Scan for the cell matching the given text and deliver its (x, y) coordinate at center. 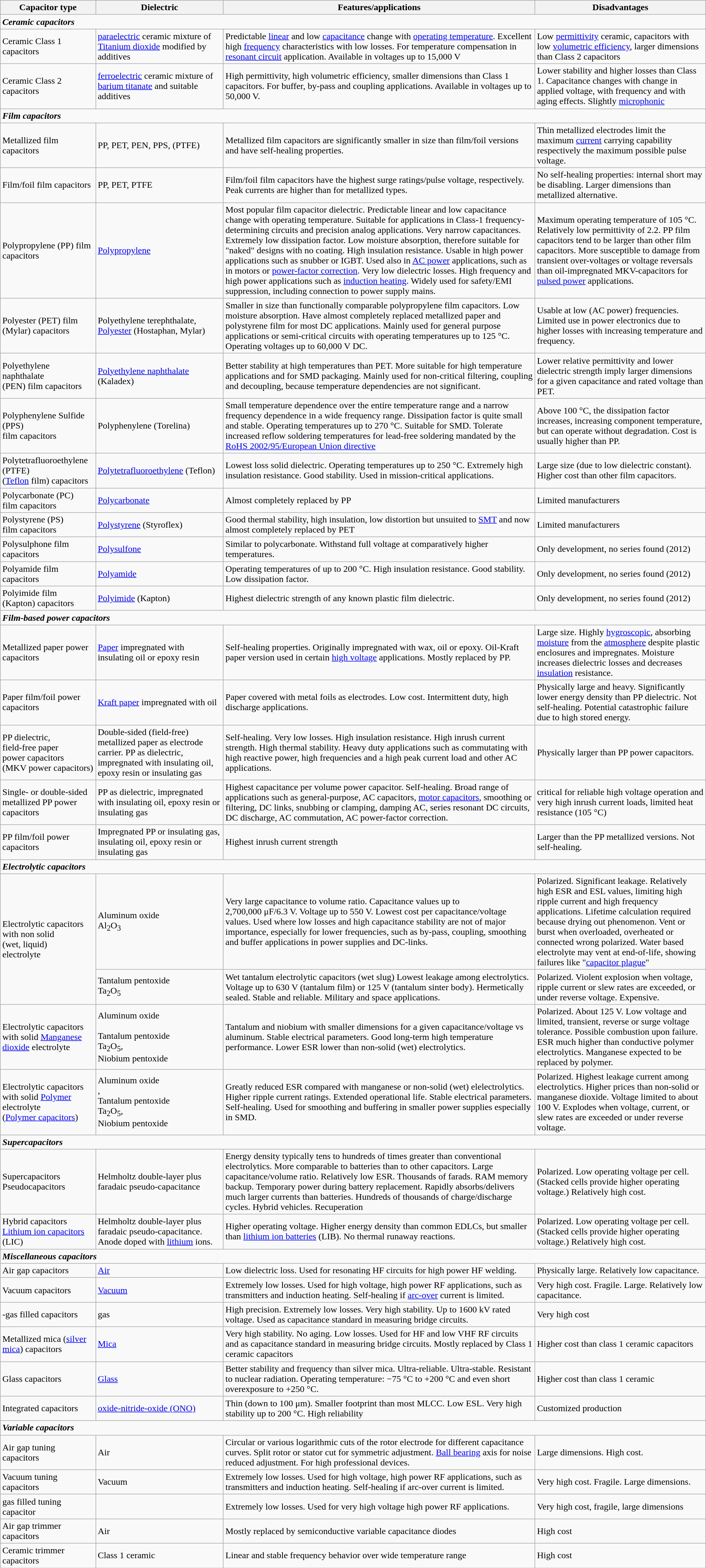
Polypropylene (160, 250)
Low dielectric loss. Used for resonating HF circuits for high power HF welding. (379, 1271)
Very high cost, fragile, large dimensions (620, 1506)
Glass (160, 1379)
Hybrid capacitors Lithium ion capacitors (LIC) (48, 1232)
Highest inrush current strength (379, 842)
gas filled tuning capacitor (48, 1506)
Polyethylene terephthalate, Polyester (Hostaphan, Mylar) (160, 326)
Polyethylene naphthalate (Kaladex) (160, 375)
Operating temperatures of up to 200 °C. High insulation resistance. Good stability. Low dissipation factor. (379, 574)
Helmholtz double-layer plus faradaic pseudo-capacitance. Anode doped with lithium ions. (160, 1232)
Large dimensions. High cost. (620, 1452)
Glass capacitors (48, 1379)
Metallized film capacitors are significantly smaller in size than film/foil versions and have self-healing properties. (379, 145)
Single- or double-sided metallized PP power capacitors (48, 802)
Double-sided (field-free) metallized paper as electrode carrier. PP as dielectric, impregnated with insulating oil, epoxy resin or insulating gas (160, 752)
Very high cost (620, 1315)
Ceramic Class 1 capacitors (48, 46)
Large size (due to low dielectric constant). Higher cost than other film capacitors. (620, 470)
Physically large. Relatively low capacitance. (620, 1271)
Higher operating voltage. Higher energy density than common EDLCs, but smaller than lithium ion batteries (LIB). No thermal runaway reactions. (379, 1232)
Ceramic capacitors (353, 22)
Good thermal stability, high insulation, low distortion but unsuited to SMT and now almost completely replaced by PET (379, 525)
ferroelectric ceramic mixture of barium titanate and suitable additives (160, 86)
Similar to polycarbonate. Withstand full voltage at comparatively higher temperatures. (379, 550)
oxide-nitride-oxide (ONO) (160, 1408)
Mica (160, 1344)
Very high cost. Fragile. Large dimensions. (620, 1482)
Linear and stable frequency behavior over wide temperature range (379, 1555)
PP film/foil power capacitors (48, 842)
Tantalum pentoxide Ta2O5 (160, 987)
Metallized mica (silver mica) capacitors (48, 1344)
Miscellaneous capacitors (353, 1256)
Helmholtz double-layer plus faradaic pseudo-capacitance (160, 1182)
Aluminum oxide Tantalum pentoxide Ta2O5, Niobium pentoxide (160, 1037)
Thin (down to 100 μm). Smaller footprint than most MLCC. Low ESL. Very high stability up to 200 °C. High reliability (379, 1408)
Very high cost. Fragile. Large. Relatively low capacitance. (620, 1290)
Polypropylene (PP) film capacitors (48, 250)
Almost completely replaced by PP (379, 500)
Integrated capacitors (48, 1408)
Film/foil film capacitors (48, 185)
Features/applications (379, 8)
Electrolytic capacitors with solid Polymer electrolyte (Polymer capacitors) (48, 1102)
Paper film/foil power capacitors (48, 703)
Supercapacitors Pseudocapacitors (48, 1182)
Larger than the PP metallized versions. Not self-healing. (620, 842)
Air gap tuning capacitors (48, 1452)
Aluminum oxide , Tantalum pentoxide Ta2O5, Niobium pentoxide (160, 1102)
Film/foil film capacitors have the highest surge ratings/pulse voltage, respectively. Peak currents are higher than for metallized types. (379, 185)
Polysulphone film capacitors (48, 550)
Variable capacitors (353, 1428)
Usable at low (AC power) frequencies. Limited use in power electronics due to higher losses with increasing temperature and frequency. (620, 326)
Air gap trimmer capacitors (48, 1531)
Film capacitors (353, 116)
paraelectric ceramic mixture of Titanium dioxide modified by additives (160, 46)
Aluminum oxide Al2O3 (160, 922)
Polyester (PET) film (Mylar) capacitors (48, 326)
Polyamide film capacitors (48, 574)
Polytetrafluoroethylene (Teflon) (160, 470)
Polystyrene (Styroflex) (160, 525)
gas (160, 1315)
Polyimide film (Kapton) capacitors (48, 599)
PP, PET, PTFE (160, 185)
PP as dielectric, impregnated with insulating oil, epoxy resin or insulating gas (160, 802)
Paper impregnated with insulating oil or epoxy resin (160, 652)
Vacuum capacitors (48, 1290)
Paper covered with metal foils as electrodes. Low cost. Intermittent duty, high discharge applications. (379, 703)
Low permittivity ceramic, capacitors with low volumetric efficiency, larger dimensions than Class 2 capacitors (620, 46)
Customized production (620, 1408)
Impregnated PP or insulating gas, insulating oil, epoxy resin or insulating gas (160, 842)
Higher cost than class 1 ceramic capacitors (620, 1344)
Physically larger than PP power capacitors. (620, 752)
Polyamide (160, 574)
Polyethylene naphthalate (PEN) film capacitors (48, 375)
Vacuum tuning capacitors (48, 1482)
Higher cost than class 1 ceramic (620, 1379)
Electrolytic capacitors with non solid (wet, liquid) electrolyte (48, 939)
Electrolytic capacitors (353, 867)
Ceramic trimmer capacitors (48, 1555)
Class 1 ceramic (160, 1555)
No self-healing properties: internal short may be disabling. Larger dimensions than metallized alternative. (620, 185)
Dielectric (160, 8)
Disadvantages (620, 8)
Film-based power capacitors (353, 618)
Lower relative permittivity and lower dielectric strength imply larger dimensions for a given capacitance and rated voltage than PET. (620, 375)
Polyphenylene Sulfide (PPS) film capacitors (48, 426)
Thin metallized electrodes limit the maximum current carrying capability respectively the maximum possible pulse voltage. (620, 145)
critical for reliable high voltage operation and very high inrush current loads, limited heat resistance (105 °C) (620, 802)
Polycarbonate (PC) film capacitors (48, 500)
Polyphenylene (Torelina) (160, 426)
Capacitor type (48, 8)
Ceramic Class 2 capacitors (48, 86)
Extremely low losses. Used for very high voltage high power RF applications. (379, 1506)
Polyimide (Kapton) (160, 599)
Electrolytic capacitors with solid Manganese dioxide electrolyte (48, 1037)
Polystyrene (PS) film capacitors (48, 525)
Polarized. Violent explosion when voltage, ripple current or slew rates are exceeded, or under reverse voltage. Expensive. (620, 987)
Metallized paper power capacitors (48, 652)
Mostly replaced by semiconductive variable capacitance diodes (379, 1531)
Polysulfone (160, 550)
PP, PET, PEN, PPS, (PTFE) (160, 145)
Metallized film capacitors (48, 145)
PP dielectric, field-free paper power capacitors (MKV power capacitors) (48, 752)
Air gap capacitors (48, 1271)
Kraft paper impregnated with oil (160, 703)
Polycarbonate (160, 500)
Supercapacitors (353, 1142)
Highest dielectric strength of any known plastic film dielectric. (379, 599)
-gas filled capacitors (48, 1315)
Polytetrafluoroethylene (PTFE) (Teflon film) capacitors (48, 470)
High precision. Extremely low losses. Very high stability. Up to 1600 kV rated voltage. Used as capacitance standard in measuring bridge circuits. (379, 1315)
